Extract the [x, y] coordinate from the center of the cell holding the provided text.  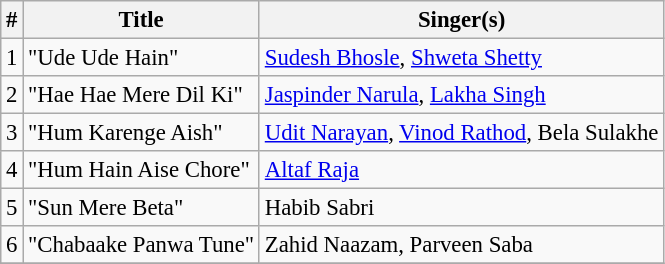
Jaspinder Narula, Lakha Singh [461, 95]
Sudesh Bhosle, Shweta Shetty [461, 58]
3 [12, 133]
1 [12, 58]
Singer(s) [461, 20]
# [12, 20]
4 [12, 170]
"Ude Ude Hain" [142, 58]
Altaf Raja [461, 170]
"Hum Hain Aise Chore" [142, 170]
2 [12, 95]
Udit Narayan, Vinod Rathod, Bela Sulakhe [461, 133]
Habib Sabri [461, 208]
"Hae Hae Mere Dil Ki" [142, 95]
5 [12, 208]
Zahid Naazam, Parveen Saba [461, 245]
Title [142, 20]
"Hum Karenge Aish" [142, 133]
"Chabaake Panwa Tune" [142, 245]
6 [12, 245]
"Sun Mere Beta" [142, 208]
